Pinpoint the cell where the given text exists, returning its (X, Y) midpoint coordinate. 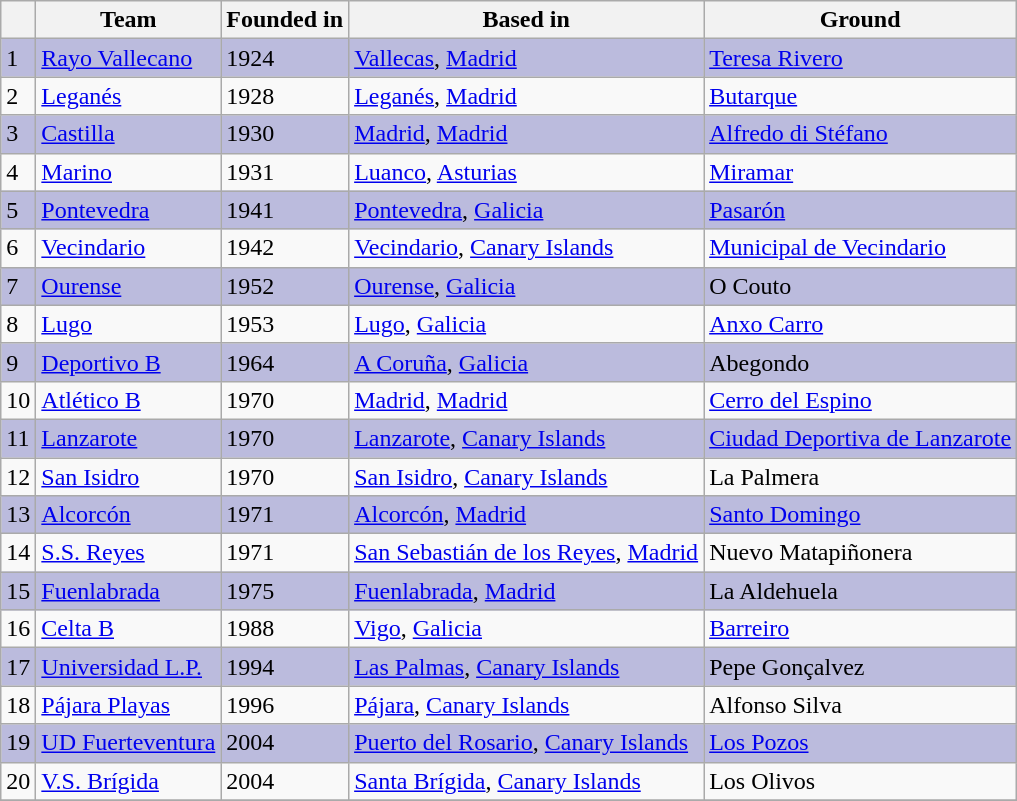
Barreiro (860, 629)
Vigo, Galicia (526, 629)
Santa Brígida, Canary Islands (526, 781)
La Palmera (860, 477)
15 (18, 591)
Alfonso Silva (860, 705)
Ourense, Galicia (526, 286)
10 (18, 400)
1975 (285, 591)
San Sebastián de los Reyes, Madrid (526, 553)
18 (18, 705)
Luanco, Asturias (526, 172)
San Isidro (128, 477)
1952 (285, 286)
Miramar (860, 172)
Abegondo (860, 362)
Based in (526, 20)
Leganés, Madrid (526, 96)
11 (18, 438)
4 (18, 172)
Universidad L.P. (128, 667)
Fuenlabrada, Madrid (526, 591)
Marino (128, 172)
Rayo Vallecano (128, 58)
Alcorcón, Madrid (526, 515)
Pontevedra, Galicia (526, 210)
Pasarón (860, 210)
1953 (285, 324)
2 (18, 96)
UD Fuerteventura (128, 743)
A Coruña, Galicia (526, 362)
Ourense (128, 286)
20 (18, 781)
Teresa Rivero (860, 58)
1 (18, 58)
Butarque (860, 96)
Leganés (128, 96)
Lanzarote, Canary Islands (526, 438)
Anxo Carro (860, 324)
Atlético B (128, 400)
1931 (285, 172)
Pájara, Canary Islands (526, 705)
17 (18, 667)
1942 (285, 248)
Pepe Gonçalvez (860, 667)
Vecindario, Canary Islands (526, 248)
9 (18, 362)
12 (18, 477)
8 (18, 324)
1964 (285, 362)
Nuevo Matapiñonera (860, 553)
Founded in (285, 20)
7 (18, 286)
1988 (285, 629)
16 (18, 629)
San Isidro, Canary Islands (526, 477)
Vecindario (128, 248)
1930 (285, 134)
Lugo, Galicia (526, 324)
Celta B (128, 629)
Ciudad Deportiva de Lanzarote (860, 438)
Puerto del Rosario, Canary Islands (526, 743)
5 (18, 210)
Pájara Playas (128, 705)
La Aldehuela (860, 591)
Lanzarote (128, 438)
1928 (285, 96)
Las Palmas, Canary Islands (526, 667)
Castilla (128, 134)
1996 (285, 705)
S.S. Reyes (128, 553)
Vallecas, Madrid (526, 58)
Alfredo di Stéfano (860, 134)
Lugo (128, 324)
13 (18, 515)
Municipal de Vecindario (860, 248)
Team (128, 20)
Alcorcón (128, 515)
Los Olivos (860, 781)
Pontevedra (128, 210)
6 (18, 248)
Los Pozos (860, 743)
Santo Domingo (860, 515)
Cerro del Espino (860, 400)
V.S. Brígida (128, 781)
1924 (285, 58)
Deportivo B (128, 362)
19 (18, 743)
Fuenlabrada (128, 591)
3 (18, 134)
1994 (285, 667)
O Couto (860, 286)
14 (18, 553)
Ground (860, 20)
1941 (285, 210)
